Extract the (x, y) coordinate from the center of the cell holding the provided text.  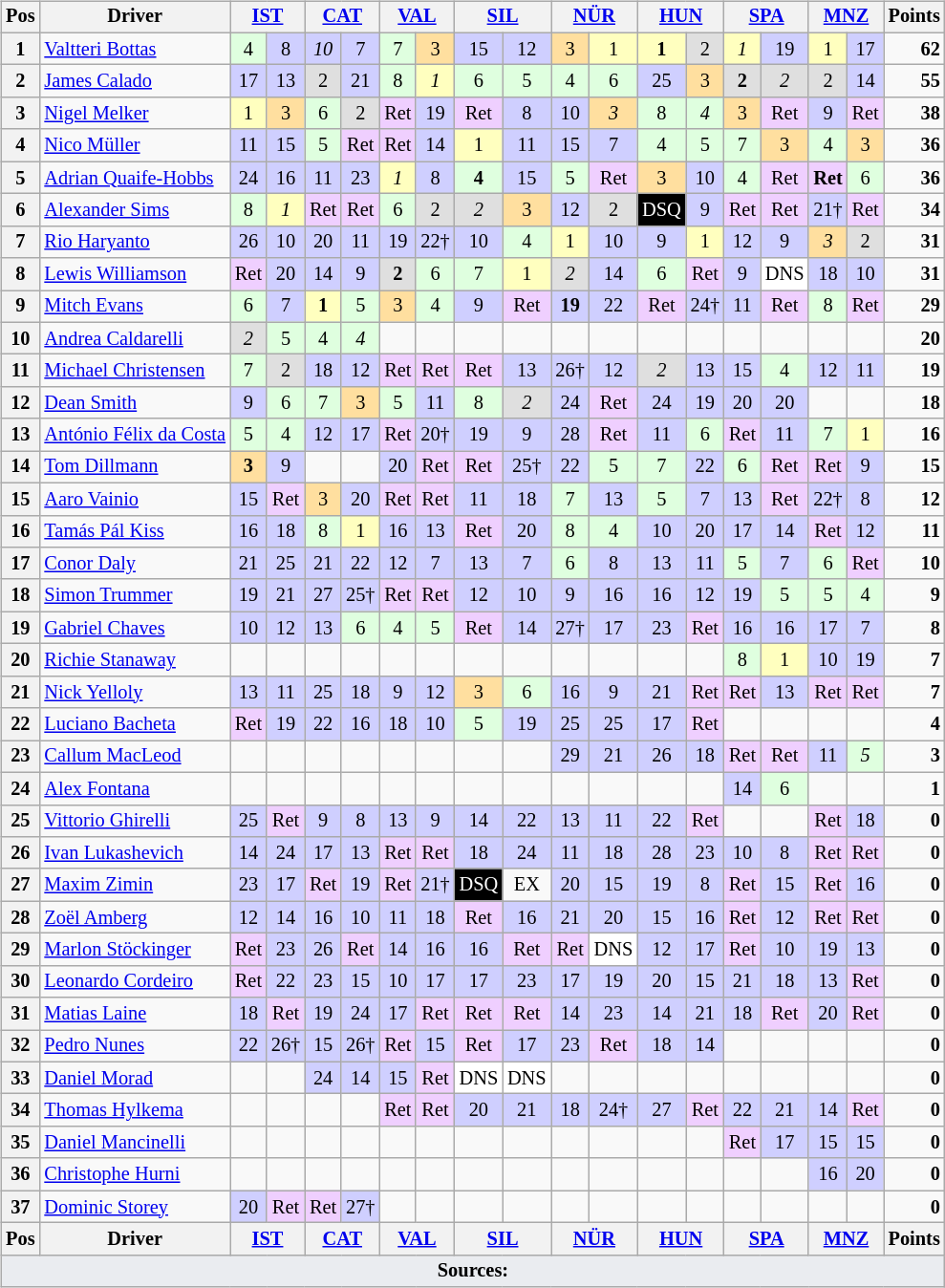
EX (526, 885)
35 (20, 1143)
Leonardo Cordeiro (134, 981)
Rio Haryanto (134, 242)
38 (914, 114)
Daniel Morad (134, 1078)
Andrea Caldarelli (134, 338)
Ivan Lukashevich (134, 853)
37 (20, 1207)
Conor Daly (134, 564)
Nick Yelloly (134, 692)
Callum MacLeod (134, 757)
Tamás Pál Kiss (134, 531)
Marlon Stöckinger (134, 950)
Aaro Vainio (134, 499)
Pedro Nunes (134, 1046)
20† (435, 435)
António Félix da Costa (134, 435)
Sources: (472, 1271)
Nigel Melker (134, 114)
Christophe Hurni (134, 1174)
30 (20, 981)
Alex Fontana (134, 788)
Simon Trummer (134, 595)
Thomas Hylkema (134, 1110)
Zoël Amberg (134, 917)
62 (914, 49)
Michael Christensen (134, 371)
Dominic Storey (134, 1207)
Adrian Quaife-Hobbs (134, 178)
Nico Müller (134, 145)
Vittorio Ghirelli (134, 821)
Tom Dillmann (134, 467)
James Calado (134, 81)
Valtteri Bottas (134, 49)
Mitch Evans (134, 307)
Dean Smith (134, 403)
32 (20, 1046)
55 (914, 81)
Matias Laine (134, 1014)
Richie Stanaway (134, 660)
Gabriel Chaves (134, 628)
Lewis Williamson (134, 274)
Maxim Zimin (134, 885)
Luciano Bacheta (134, 724)
Daniel Mancinelli (134, 1143)
33 (20, 1078)
Alexander Sims (134, 210)
